Output the [X, Y] coordinate of the center of the cell containing the given text.  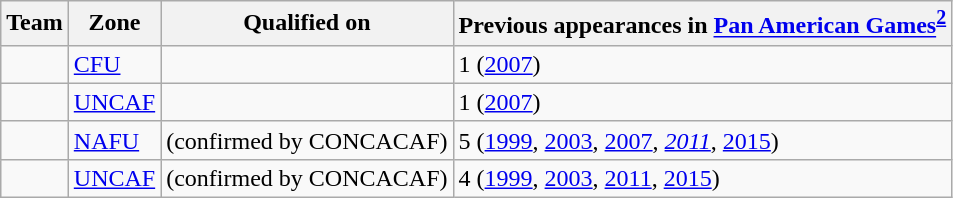
CFU [114, 64]
5 (1999, 2003, 2007, 2011, 2015) [702, 140]
NAFU [114, 140]
Zone [114, 24]
Team [35, 24]
Qualified on [307, 24]
4 (1999, 2003, 2011, 2015) [702, 178]
Previous appearances in Pan American Games2 [702, 24]
